Return (X, Y) of the center of cell containing provided text 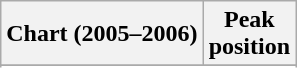
Peakposition (249, 34)
Chart (2005–2006) (102, 34)
